Extract the [x, y] coordinate from the center of the cell holding the provided text.  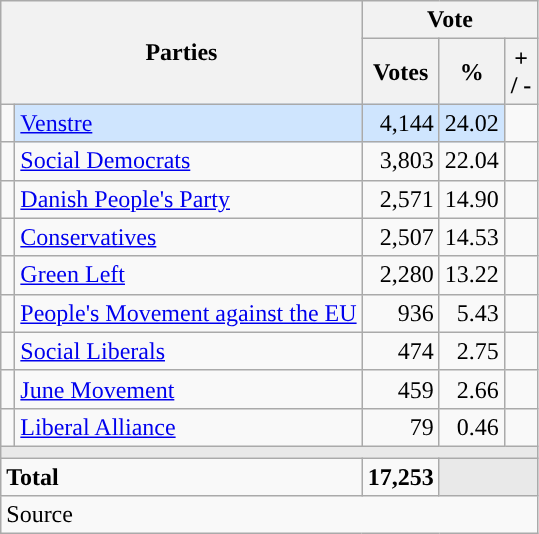
Social Democrats [188, 161]
5.43 [472, 313]
936 [400, 313]
459 [400, 389]
17,253 [400, 477]
% [472, 72]
2.66 [472, 389]
Conservatives [188, 237]
2,280 [400, 275]
14.53 [472, 237]
79 [400, 427]
Liberal Alliance [188, 427]
Venstre [188, 123]
22.04 [472, 161]
Parties [182, 52]
Vote [450, 20]
June Movement [188, 389]
Votes [400, 72]
3,803 [400, 161]
2.75 [472, 351]
Source [270, 515]
4,144 [400, 123]
Social Liberals [188, 351]
2,571 [400, 199]
2,507 [400, 237]
People's Movement against the EU [188, 313]
13.22 [472, 275]
24.02 [472, 123]
474 [400, 351]
Green Left [188, 275]
0.46 [472, 427]
Danish People's Party [188, 199]
+ / - [521, 72]
14.90 [472, 199]
Total [182, 477]
